Return the (X, Y) coordinate for the center point of the cell that contains the specified text.  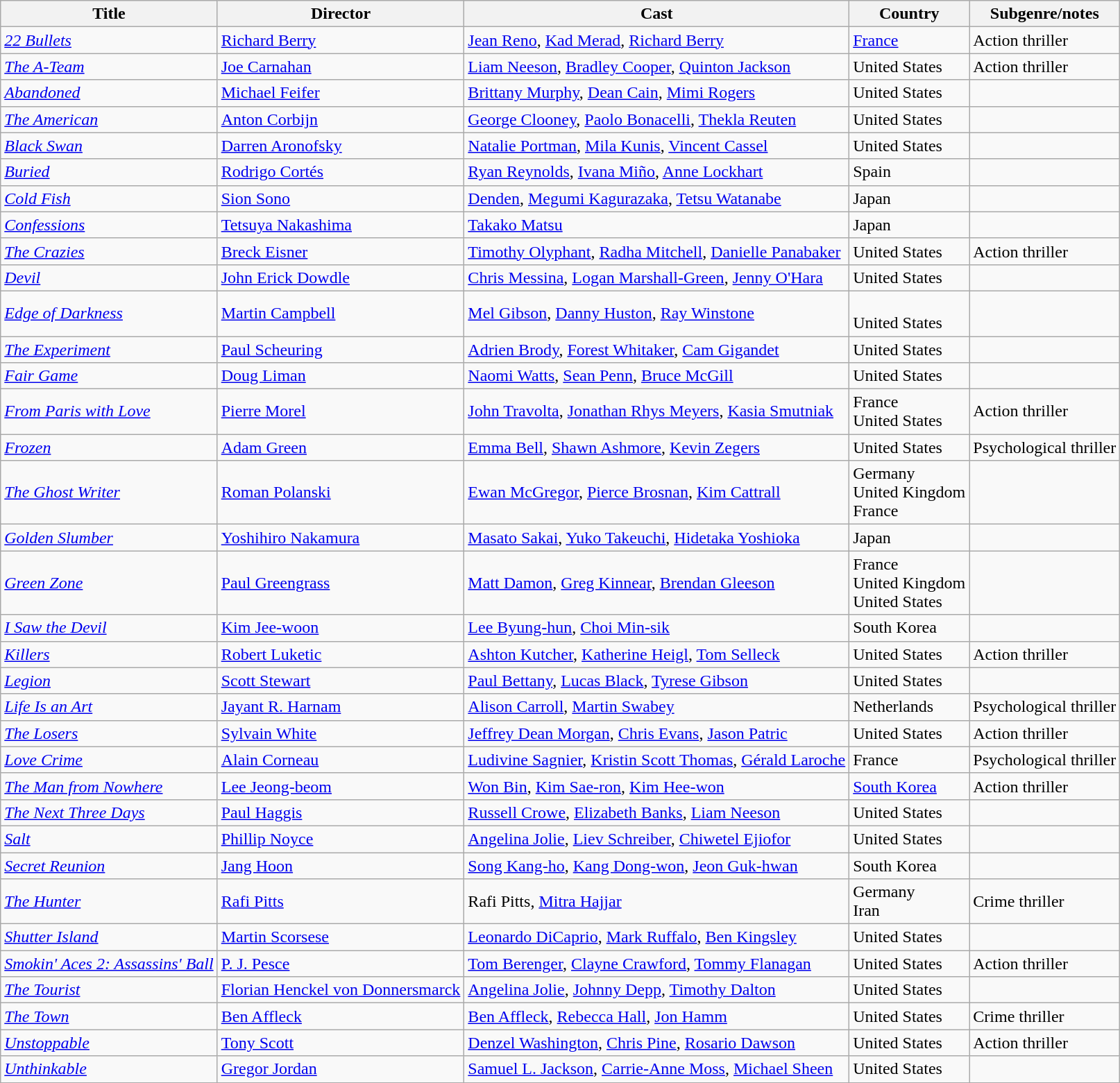
Mel Gibson, Danny Huston, Ray Winstone (656, 314)
Salt (109, 839)
Fair Game (109, 376)
Angelina Jolie, Liev Schreiber, Chiwetel Ejiofor (656, 839)
Naomi Watts, Sean Penn, Bruce McGill (656, 376)
Angelina Jolie, Johnny Depp, Timothy Dalton (656, 990)
Sylvain White (341, 733)
Gregor Jordan (341, 1069)
Alison Carroll, Martin Swabey (656, 707)
Richard Berry (341, 40)
Won Bin, Kim Sae-ron, Kim Hee-won (656, 786)
Robert Luketic (341, 654)
I Saw the Devil (109, 628)
Ryan Reynolds, Ivana Miño, Anne Lockhart (656, 172)
The Town (109, 1016)
Confessions (109, 225)
Title (109, 14)
George Clooney, Paolo Bonacelli, Thekla Reuten (656, 119)
Martin Scorsese (341, 937)
Emma Bell, Shawn Ashmore, Kevin Zegers (656, 447)
Tom Berenger, Clayne Crawford, Tommy Flanagan (656, 964)
Country (909, 14)
Denden, Megumi Kagurazaka, Tetsu Watanabe (656, 198)
Legion (109, 681)
Martin Campbell (341, 314)
Green Zone (109, 583)
Scott Stewart (341, 681)
Florian Henckel von Donnersmarck (341, 990)
Unthinkable (109, 1069)
Killers (109, 654)
Paul Haggis (341, 812)
Netherlands (909, 707)
Alain Corneau (341, 760)
Russell Crowe, Elizabeth Banks, Liam Neeson (656, 812)
Ashton Kutcher, Katherine Heigl, Tom Selleck (656, 654)
Anton Corbijn (341, 119)
Spain (909, 172)
Brittany Murphy, Dean Cain, Mimi Rogers (656, 93)
Samuel L. Jackson, Carrie-Anne Moss, Michael Sheen (656, 1069)
Devil (109, 278)
The A-Team (109, 67)
Tony Scott (341, 1043)
Breck Eisner (341, 251)
Smokin' Aces 2: Assassins' Ball (109, 964)
Black Swan (109, 146)
Shutter Island (109, 937)
Lee Jeong-beom (341, 786)
Roman Polanski (341, 493)
The American (109, 119)
Abandoned (109, 93)
Frozen (109, 447)
Ben Affleck (341, 1016)
Michael Feifer (341, 93)
Tetsuya Nakashima (341, 225)
The Tourist (109, 990)
From Paris with Love (109, 412)
Jayant R. Harnam (341, 707)
22 Bullets (109, 40)
Paul Scheuring (341, 349)
Sion Sono (341, 198)
Love Crime (109, 760)
Phillip Noyce (341, 839)
Golden Slumber (109, 538)
Pierre Morel (341, 412)
Chris Messina, Logan Marshall-Green, Jenny O'Hara (656, 278)
The Next Three Days (109, 812)
John Erick Dowdle (341, 278)
The Hunter (109, 902)
Jang Hoon (341, 865)
The Ghost Writer (109, 493)
Kim Jee-woon (341, 628)
Rafi Pitts, Mitra Hajjar (656, 902)
John Travolta, Jonathan Rhys Meyers, Kasia Smutniak (656, 412)
FranceUnited States (909, 412)
Doug Liman (341, 376)
Joe Carnahan (341, 67)
Director (341, 14)
GermanyUnited KingdomFrance (909, 493)
Matt Damon, Greg Kinnear, Brendan Gleeson (656, 583)
Life Is an Art (109, 707)
Subgenre/notes (1045, 14)
Timothy Olyphant, Radha Mitchell, Danielle Panabaker (656, 251)
Ewan McGregor, Pierce Brosnan, Kim Cattrall (656, 493)
Liam Neeson, Bradley Cooper, Quinton Jackson (656, 67)
GermanyIran (909, 902)
Jean Reno, Kad Merad, Richard Berry (656, 40)
Paul Bettany, Lucas Black, Tyrese Gibson (656, 681)
Song Kang-ho, Kang Dong-won, Jeon Guk-hwan (656, 865)
Darren Aronofsky (341, 146)
Unstoppable (109, 1043)
Secret Reunion (109, 865)
The Crazies (109, 251)
Cold Fish (109, 198)
Yoshihiro Nakamura (341, 538)
Rafi Pitts (341, 902)
Natalie Portman, Mila Kunis, Vincent Cassel (656, 146)
Denzel Washington, Chris Pine, Rosario Dawson (656, 1043)
Edge of Darkness (109, 314)
Cast (656, 14)
Ben Affleck, Rebecca Hall, Jon Hamm (656, 1016)
Adam Green (341, 447)
Masato Sakai, Yuko Takeuchi, Hidetaka Yoshioka (656, 538)
P. J. Pesce (341, 964)
The Losers (109, 733)
Jeffrey Dean Morgan, Chris Evans, Jason Patric (656, 733)
Leonardo DiCaprio, Mark Ruffalo, Ben Kingsley (656, 937)
Takako Matsu (656, 225)
Ludivine Sagnier, Kristin Scott Thomas, Gérald Laroche (656, 760)
Rodrigo Cortés (341, 172)
The Man from Nowhere (109, 786)
FranceUnited KingdomUnited States (909, 583)
Adrien Brody, Forest Whitaker, Cam Gigandet (656, 349)
Buried (109, 172)
Paul Greengrass (341, 583)
The Experiment (109, 349)
Lee Byung-hun, Choi Min-sik (656, 628)
